Output the (X, Y) coordinate of the center of the cell containing the given text.  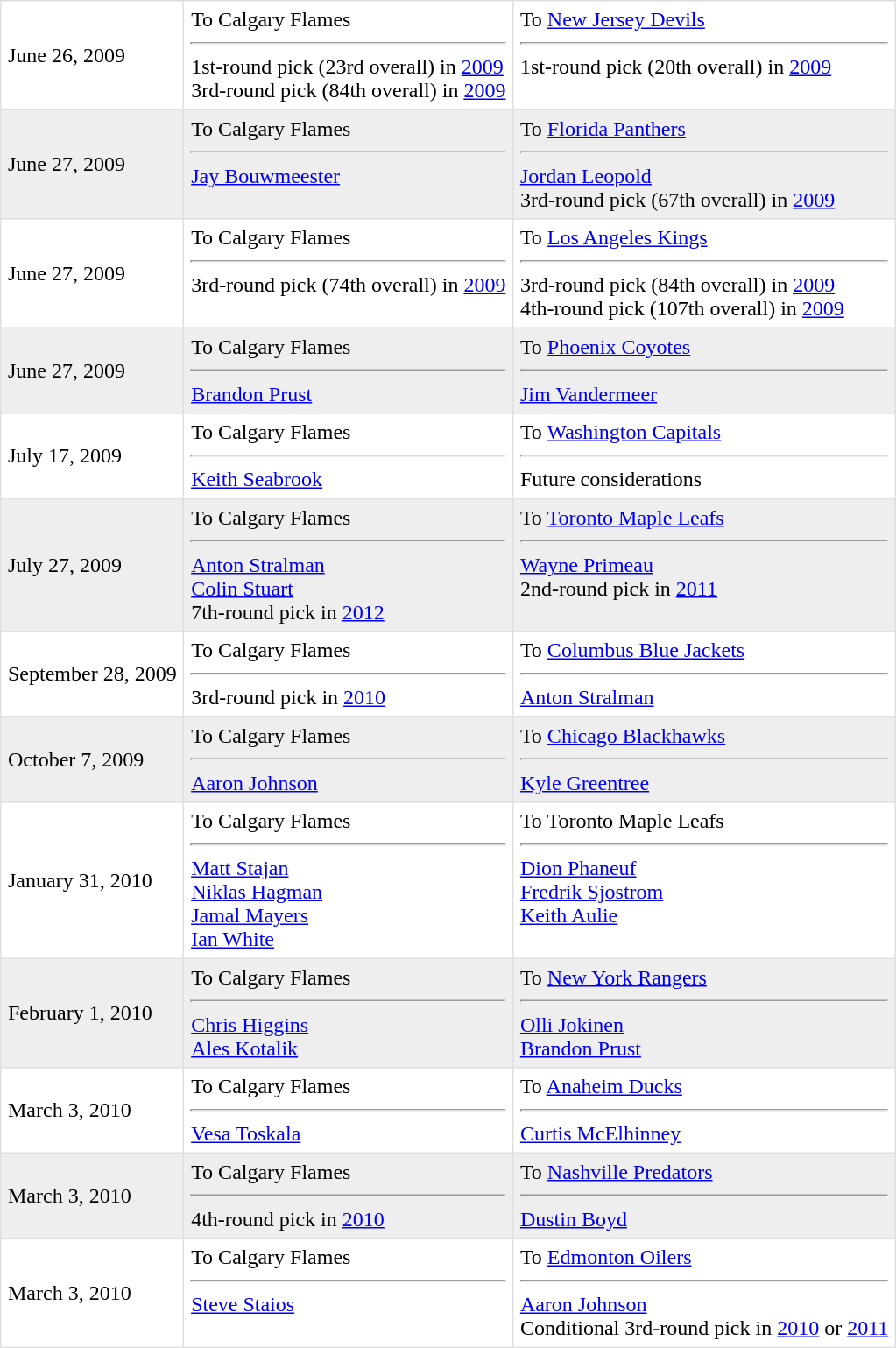
October 7, 2009 (93, 759)
June 26, 2009 (93, 55)
To Florida Panthers Jordan Leopold3rd-round pick (67th overall) in 2009 (704, 164)
To Washington CapitalsFuture considerations (704, 456)
To Calgary FlamesBrandon Prust (349, 371)
To Calgary FlamesKeith Seabrook (349, 456)
To Chicago BlackhawksKyle Greentree (704, 759)
To Calgary FlamesChris HigginsAles Kotalik (349, 1013)
To Calgary FlamesMatt StajanNiklas HagmanJamal MayersIan White (349, 880)
To Toronto Maple LeafsWayne Primeau2nd-round pick in 2011 (704, 565)
To Calgary Flames4th-round pick in 2010 (349, 1196)
January 31, 2010 (93, 880)
To Edmonton OilersAaron Johnson Conditional 3rd-round pick in 2010 or 2011 (704, 1293)
To Calgary Flames3rd-round pick (74th overall) in 2009 (349, 273)
To Calgary FlamesSteve Staios (349, 1293)
To Calgary FlamesVesa Toskala (349, 1111)
To Columbus Blue JacketsAnton Stralman (704, 674)
September 28, 2009 (93, 674)
To Anaheim DucksCurtis McElhinney (704, 1111)
July 27, 2009 (93, 565)
To Calgary FlamesAaron Johnson (349, 759)
To New Jersey Devils 1st-round pick (20th overall) in 2009 (704, 55)
To New York RangersOlli JokinenBrandon Prust (704, 1013)
July 17, 2009 (93, 456)
To Phoenix CoyotesJim Vandermeer (704, 371)
To Calgary FlamesAnton StralmanColin Stuart7th-round pick in 2012 (349, 565)
To Calgary Flames Jay Bouwmeester (349, 164)
To Calgary Flames 1st-round pick (23rd overall) in 20093rd-round pick (84th overall) in 2009 (349, 55)
To Toronto Maple LeafsDion PhaneufFredrik SjostromKeith Aulie (704, 880)
To Calgary Flames3rd-round pick in 2010 (349, 674)
To Los Angeles Kings3rd-round pick (84th overall) in 20094th-round pick (107th overall) in 2009 (704, 273)
To Nashville PredatorsDustin Boyd (704, 1196)
February 1, 2010 (93, 1013)
